Locate the cell with the specified text and output its [x, y] center coordinate. 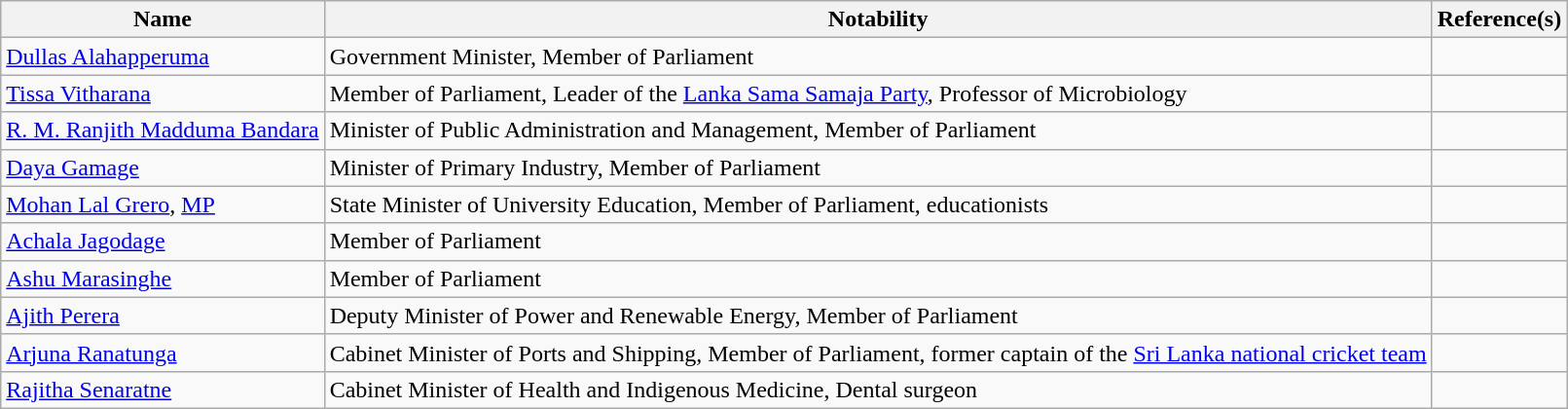
Dullas Alahapperuma [163, 56]
Minister of Primary Industry, Member of Parliament [878, 167]
Daya Gamage [163, 167]
Name [163, 19]
Tissa Vitharana [163, 93]
Arjuna Ranatunga [163, 353]
Cabinet Minister of Health and Indigenous Medicine, Dental surgeon [878, 390]
Cabinet Minister of Ports and Shipping, Member of Parliament, former captain of the Sri Lanka national cricket team [878, 353]
Deputy Minister of Power and Renewable Energy, Member of Parliament [878, 316]
Minister of Public Administration and Management, Member of Parliament [878, 130]
Rajitha Senaratne [163, 390]
Notability [878, 19]
Mohan Lal Grero, MP [163, 204]
Reference(s) [1499, 19]
State Minister of University Education, Member of Parliament, educationists [878, 204]
Member of Parliament, Leader of the Lanka Sama Samaja Party, Professor of Microbiology [878, 93]
Ajith Perera [163, 316]
Government Minister, Member of Parliament [878, 56]
Ashu Marasinghe [163, 279]
Achala Jagodage [163, 242]
R. M. Ranjith Madduma Bandara [163, 130]
